Identify which cell holds the provided text, then report its [X, Y] central coordinate. 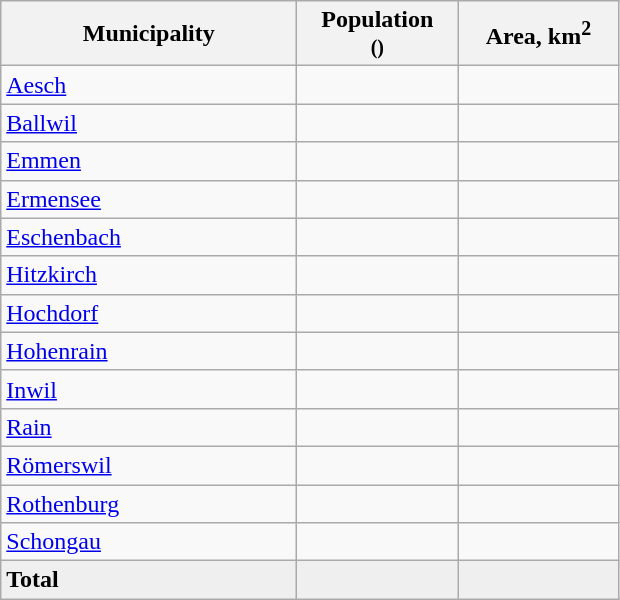
Rothenburg [149, 503]
Hitzkirch [149, 275]
Eschenbach [149, 237]
Area, km2 [538, 34]
Rain [149, 427]
Hochdorf [149, 313]
Hohenrain [149, 351]
Population() [378, 34]
Römerswil [149, 465]
Ermensee [149, 199]
Municipality [149, 34]
Inwil [149, 389]
Aesch [149, 85]
Emmen [149, 161]
Total [149, 580]
Ballwil [149, 123]
Schongau [149, 542]
